From the cell containing the given text, extract its center point as [X, Y] coordinate. 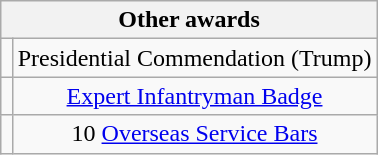
Expert Infantryman Badge [194, 96]
Presidential Commendation (Trump) [194, 58]
Other awards [189, 20]
10 Overseas Service Bars [194, 134]
